Identify which cell holds the provided text, then report its [x, y] central coordinate. 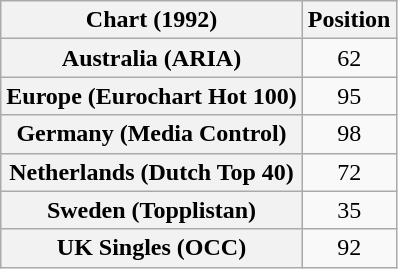
98 [349, 134]
Germany (Media Control) [152, 134]
62 [349, 58]
UK Singles (OCC) [152, 248]
Position [349, 20]
Sweden (Topplistan) [152, 210]
Europe (Eurochart Hot 100) [152, 96]
35 [349, 210]
Netherlands (Dutch Top 40) [152, 172]
Australia (ARIA) [152, 58]
72 [349, 172]
95 [349, 96]
Chart (1992) [152, 20]
92 [349, 248]
